Extract the [X, Y] coordinate from the center of the cell holding the provided text.  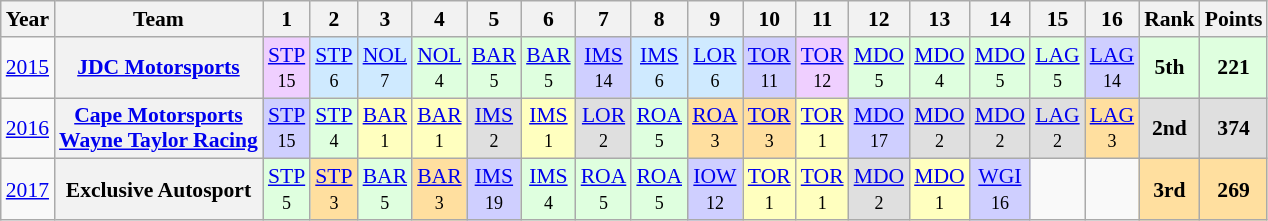
10 [770, 19]
IMS14 [604, 68]
MDO17 [880, 128]
LOR2 [604, 128]
3rd [1170, 190]
Rank [1170, 19]
Exclusive Autosport [158, 190]
16 [1112, 19]
8 [659, 19]
3 [386, 19]
MDO4 [940, 68]
2017 [28, 190]
4 [440, 19]
STP3 [334, 190]
Team [158, 19]
5th [1170, 68]
STP4 [334, 128]
IMS19 [494, 190]
IMS6 [659, 68]
TOR12 [822, 68]
JDC Motorsports [158, 68]
Points [1234, 19]
11 [822, 19]
LAG14 [1112, 68]
2nd [1170, 128]
2015 [28, 68]
IOW12 [715, 190]
LAG3 [1112, 128]
12 [880, 19]
IMS1 [548, 128]
Year [28, 19]
14 [1000, 19]
6 [548, 19]
LAG5 [1057, 68]
9 [715, 19]
LOR6 [715, 68]
LAG2 [1057, 128]
1 [286, 19]
STP5 [286, 190]
15 [1057, 19]
ROA3 [715, 128]
IMS4 [548, 190]
STP6 [334, 68]
WGI16 [1000, 190]
IMS2 [494, 128]
221 [1234, 68]
BAR3 [440, 190]
269 [1234, 190]
MDO1 [940, 190]
Cape Motorsports Wayne Taylor Racing [158, 128]
2 [334, 19]
7 [604, 19]
NOL7 [386, 68]
NOL4 [440, 68]
TOR3 [770, 128]
TOR11 [770, 68]
13 [940, 19]
2016 [28, 128]
374 [1234, 128]
5 [494, 19]
